Pinpoint the cell where the given text exists, returning its [x, y] midpoint coordinate. 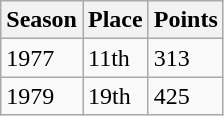
313 [186, 58]
11th [115, 58]
425 [186, 96]
Points [186, 20]
Season [42, 20]
19th [115, 96]
Place [115, 20]
1979 [42, 96]
1977 [42, 58]
